Determine the (X, Y) coordinate at the center of the cell enclosing the given text.  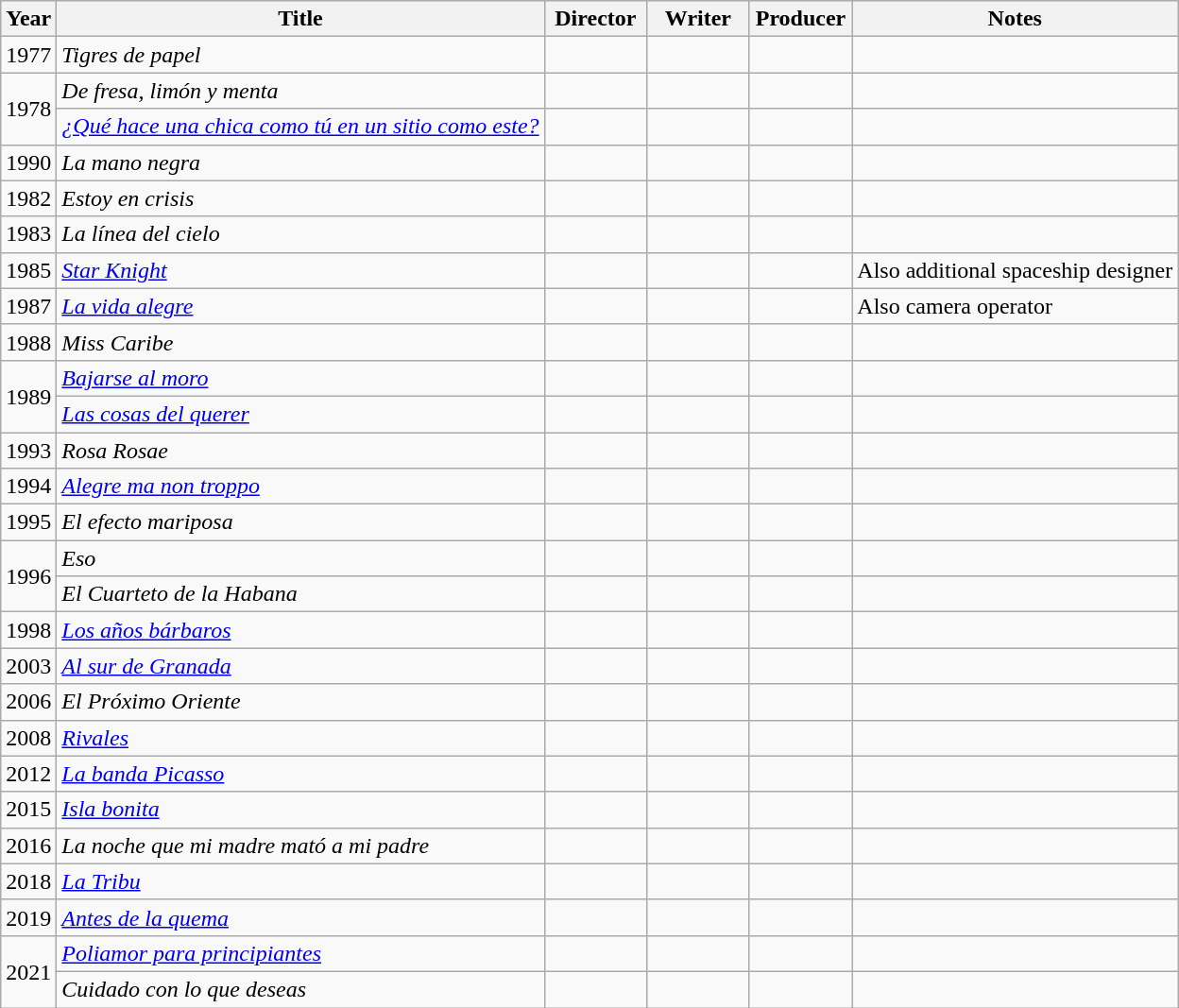
La Tribu (300, 881)
La noche que mi madre mató a mi padre (300, 846)
1993 (28, 451)
De fresa, limón y menta (300, 91)
La mano negra (300, 162)
1998 (28, 630)
Las cosas del querer (300, 414)
1989 (28, 396)
Also additional spaceship designer (1015, 270)
2019 (28, 917)
Also camera operator (1015, 306)
2008 (28, 738)
2018 (28, 881)
1990 (28, 162)
Cuidado con lo que deseas (300, 989)
1985 (28, 270)
Writer (699, 19)
1996 (28, 576)
2012 (28, 774)
El Próximo Oriente (300, 702)
1977 (28, 55)
La vida alegre (300, 306)
1995 (28, 522)
Isla bonita (300, 810)
Estoy en crisis (300, 198)
Al sur de Granada (300, 666)
Title (300, 19)
2003 (28, 666)
1978 (28, 109)
Bajarse al moro (300, 378)
Producer (801, 19)
Rosa Rosae (300, 451)
Miss Caribe (300, 342)
Tigres de papel (300, 55)
Eso (300, 558)
El Cuarteto de la Habana (300, 594)
El efecto mariposa (300, 522)
Rivales (300, 738)
1994 (28, 487)
Director (595, 19)
¿Qué hace una chica como tú en un sitio como este? (300, 127)
Year (28, 19)
2006 (28, 702)
1987 (28, 306)
2021 (28, 971)
1982 (28, 198)
2015 (28, 810)
Star Knight (300, 270)
2016 (28, 846)
Notes (1015, 19)
1988 (28, 342)
Poliamor para principiantes (300, 953)
Alegre ma non troppo (300, 487)
1983 (28, 234)
La banda Picasso (300, 774)
Antes de la quema (300, 917)
La línea del cielo (300, 234)
Los años bárbaros (300, 630)
